Provide the [X, Y] coordinate of the cell's center where the given text is located.  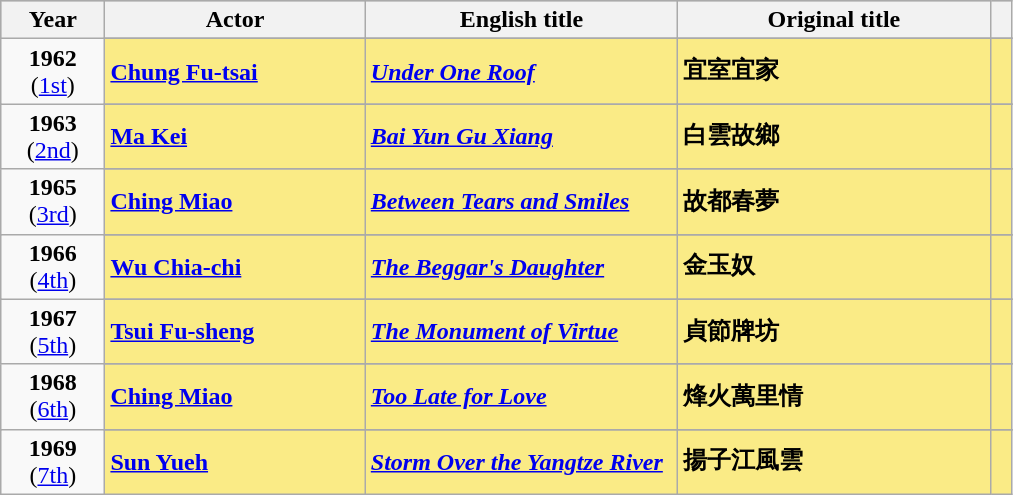
Too Late for Love [521, 396]
Ma Kei [235, 136]
烽火萬里情 [834, 396]
1962(1st) [53, 72]
Under One Roof [521, 72]
1969(7th) [53, 462]
1965(3rd) [53, 202]
The Beggar's Daughter [521, 266]
1967(5th) [53, 332]
金玉奴 [834, 266]
1968(6th) [53, 396]
Tsui Fu-sheng [235, 332]
貞節牌坊 [834, 332]
Bai Yun Gu Xiang [521, 136]
1966(4th) [53, 266]
Actor [235, 20]
Storm Over the Yangtze River [521, 462]
Original title [834, 20]
白雲故鄉 [834, 136]
1963(2nd) [53, 136]
The Monument of Virtue [521, 332]
Sun Yueh [235, 462]
Between Tears and Smiles [521, 202]
Wu Chia-chi [235, 266]
English title [521, 20]
Chung Fu-tsai [235, 72]
揚子江風雲 [834, 462]
Year [53, 20]
宜室宜家 [834, 72]
故都春夢 [834, 202]
